Scan for the cell matching the given text and deliver its (X, Y) coordinate at center. 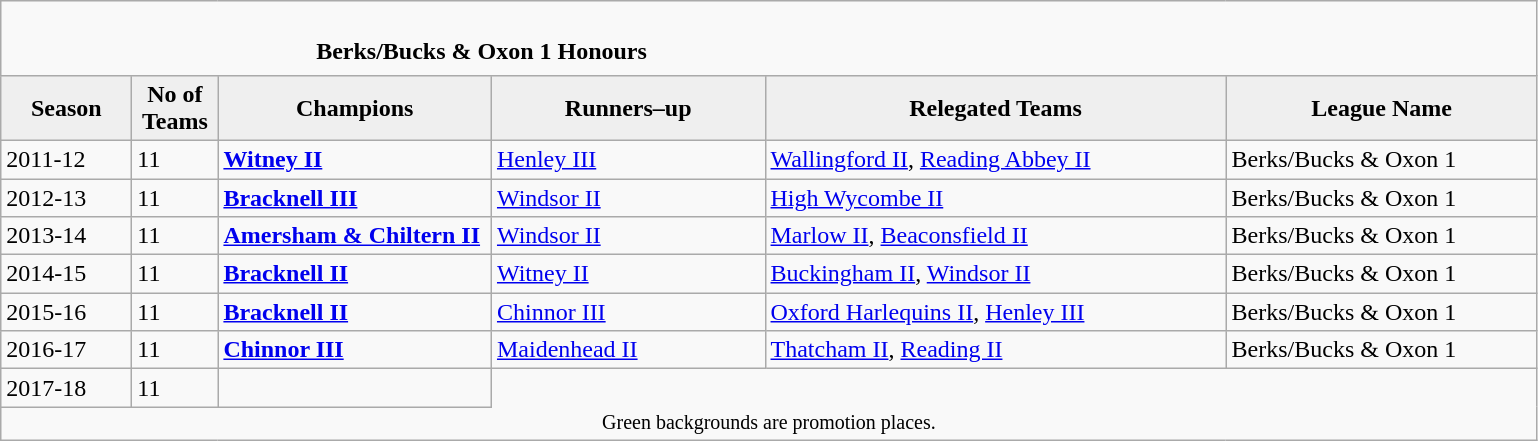
2016-17 (66, 350)
2015-16 (66, 312)
Relegated Teams (996, 108)
2014-15 (66, 274)
Henley III (628, 159)
Champions (355, 108)
Amersham & Chiltern II (355, 236)
Season (66, 108)
2012-13 (66, 197)
High Wycombe II (996, 197)
Oxford Harlequins II, Henley III (996, 312)
Wallingford II, Reading Abbey II (996, 159)
No of Teams (175, 108)
Green backgrounds are promotion places. (769, 424)
Maidenhead II (628, 350)
League Name (1382, 108)
Runners–up (628, 108)
2013-14 (66, 236)
Bracknell III (355, 197)
2017-18 (66, 388)
2011-12 (66, 159)
Marlow II, Beaconsfield II (996, 236)
Thatcham II, Reading II (996, 350)
Buckingham II, Windsor II (996, 274)
